Provide the [x, y] coordinate of the cell's center where the given text is located.  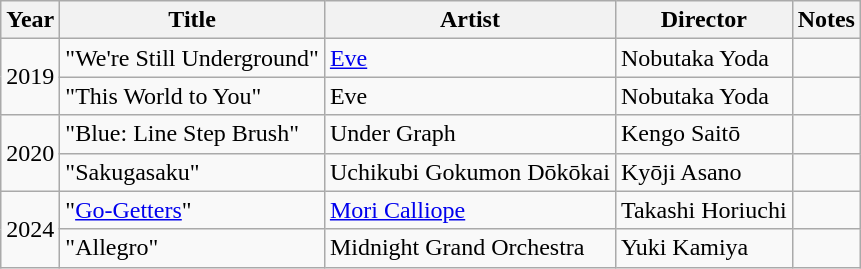
Director [704, 20]
Kengo Saitō [704, 134]
"Go-Getters" [192, 210]
2019 [30, 77]
Under Graph [470, 134]
Artist [470, 20]
"Allegro" [192, 248]
Uchikubi Gokumon Dōkōkai [470, 172]
Takashi Horiuchi [704, 210]
2024 [30, 229]
"We're Still Underground" [192, 58]
Title [192, 20]
2020 [30, 153]
Mori Calliope [470, 210]
Year [30, 20]
Yuki Kamiya [704, 248]
Notes [826, 20]
Midnight Grand Orchestra [470, 248]
"Blue: Line Step Brush" [192, 134]
"Sakugasaku" [192, 172]
"This World to You" [192, 96]
Kyōji Asano [704, 172]
